Find where the given text appears and provide that cell's center as [x, y] coordinate. 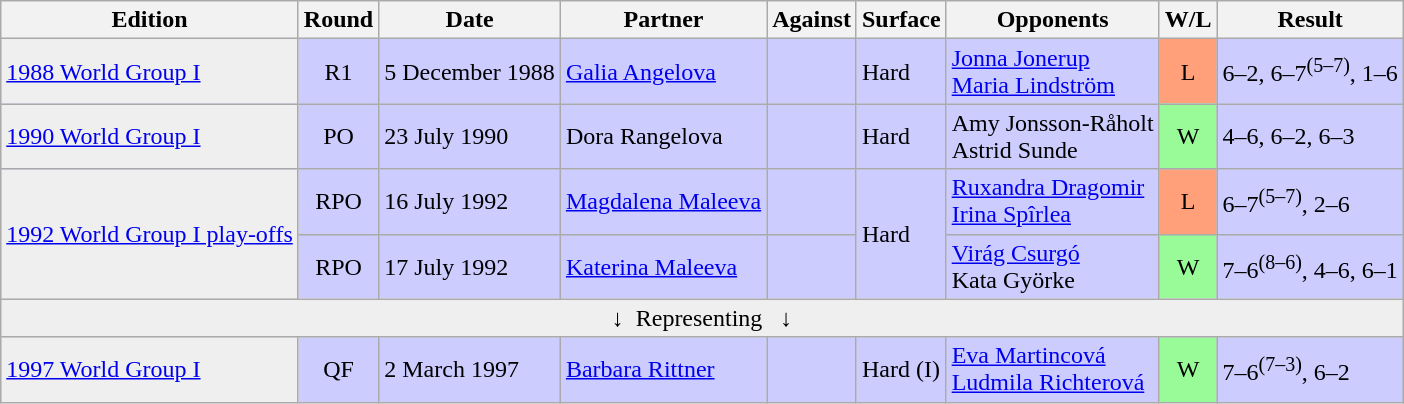
17 July 1992 [470, 266]
Katerina Maleeva [663, 266]
1990 World Group I [150, 136]
↓ Representing ↓ [702, 318]
23 July 1990 [470, 136]
Edition [150, 20]
16 July 1992 [470, 202]
1992 World Group I play-offs [150, 234]
R1 [338, 72]
Galia Angelova [663, 72]
1988 World Group I [150, 72]
Hard (I) [901, 370]
W/L [1188, 20]
1997 World Group I [150, 370]
Partner [663, 20]
Virág Csurgó Kata Györke [1052, 266]
6–2, 6–7(5–7), 1–6 [1310, 72]
Round [338, 20]
Date [470, 20]
PO [338, 136]
Ruxandra Dragomir Irina Spîrlea [1052, 202]
5 December 1988 [470, 72]
Result [1310, 20]
Opponents [1052, 20]
Magdalena Maleeva [663, 202]
Amy Jonsson-Råholt Astrid Sunde [1052, 136]
7–6(8–6), 4–6, 6–1 [1310, 266]
Jonna Jonerup Maria Lindström [1052, 72]
QF [338, 370]
Surface [901, 20]
Dora Rangelova [663, 136]
6–7(5–7), 2–6 [1310, 202]
4–6, 6–2, 6–3 [1310, 136]
2 March 1997 [470, 370]
Barbara Rittner [663, 370]
Against [812, 20]
Eva Martincová Ludmila Richterová [1052, 370]
7–6(7–3), 6–2 [1310, 370]
